Output the (x, y) coordinate of the center of the cell containing the given text.  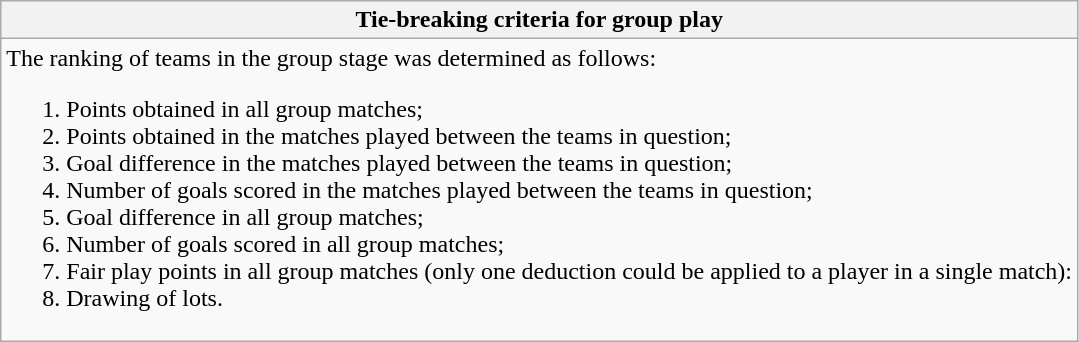
Tie-breaking criteria for group play (540, 20)
